Capture the cell that displays the provided text and extract its (X, Y) central coordinate. 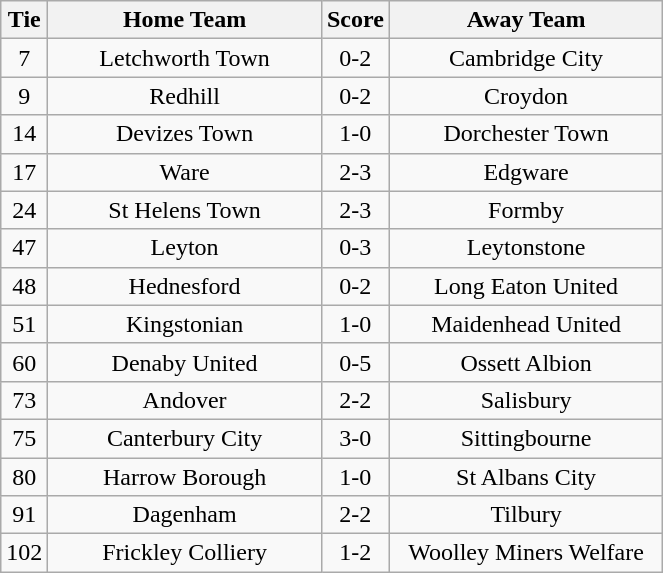
Croydon (526, 96)
24 (24, 210)
Ossett Albion (526, 362)
Score (355, 20)
80 (24, 477)
Hednesford (185, 286)
Long Eaton United (526, 286)
Kingstonian (185, 324)
Canterbury City (185, 438)
Redhill (185, 96)
14 (24, 134)
73 (24, 400)
48 (24, 286)
0-3 (355, 248)
102 (24, 553)
Sittingbourne (526, 438)
91 (24, 515)
Cambridge City (526, 58)
Formby (526, 210)
Tilbury (526, 515)
60 (24, 362)
St Albans City (526, 477)
9 (24, 96)
Maidenhead United (526, 324)
Woolley Miners Welfare (526, 553)
Devizes Town (185, 134)
17 (24, 172)
3-0 (355, 438)
Denaby United (185, 362)
47 (24, 248)
Andover (185, 400)
51 (24, 324)
75 (24, 438)
Edgware (526, 172)
Leytonstone (526, 248)
St Helens Town (185, 210)
0-5 (355, 362)
Harrow Borough (185, 477)
1-2 (355, 553)
Ware (185, 172)
7 (24, 58)
Home Team (185, 20)
Frickley Colliery (185, 553)
Letchworth Town (185, 58)
Salisbury (526, 400)
Dagenham (185, 515)
Tie (24, 20)
Away Team (526, 20)
Dorchester Town (526, 134)
Leyton (185, 248)
